Pinpoint the cell where the given text exists, returning its (X, Y) midpoint coordinate. 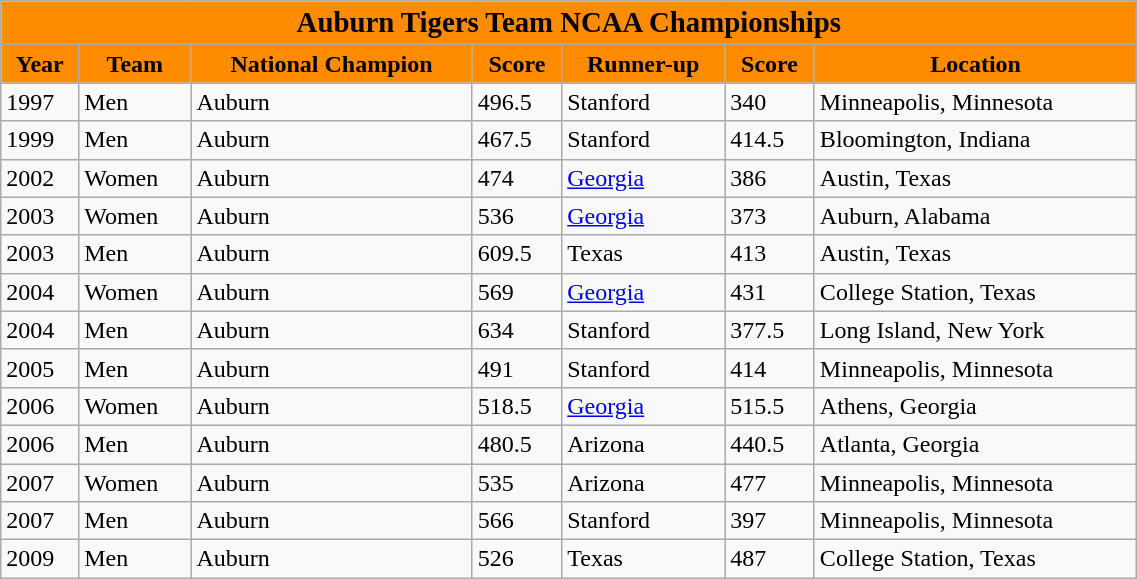
Auburn, Alabama (975, 216)
2002 (40, 178)
518.5 (517, 406)
Long Island, New York (975, 330)
477 (770, 483)
2005 (40, 368)
496.5 (517, 102)
Runner-up (644, 64)
515.5 (770, 406)
Team (135, 64)
Year (40, 64)
536 (517, 216)
487 (770, 559)
634 (517, 330)
397 (770, 521)
491 (517, 368)
609.5 (517, 254)
474 (517, 178)
Athens, Georgia (975, 406)
373 (770, 216)
Atlanta, Georgia (975, 444)
National Champion (332, 64)
Location (975, 64)
Auburn Tigers Team NCAA Championships (569, 23)
377.5 (770, 330)
340 (770, 102)
414 (770, 368)
569 (517, 292)
526 (517, 559)
Bloomington, Indiana (975, 140)
566 (517, 521)
480.5 (517, 444)
431 (770, 292)
1999 (40, 140)
414.5 (770, 140)
467.5 (517, 140)
1997 (40, 102)
386 (770, 178)
440.5 (770, 444)
413 (770, 254)
535 (517, 483)
2009 (40, 559)
